Pinpoint the cell where the given text exists, returning its (x, y) midpoint coordinate. 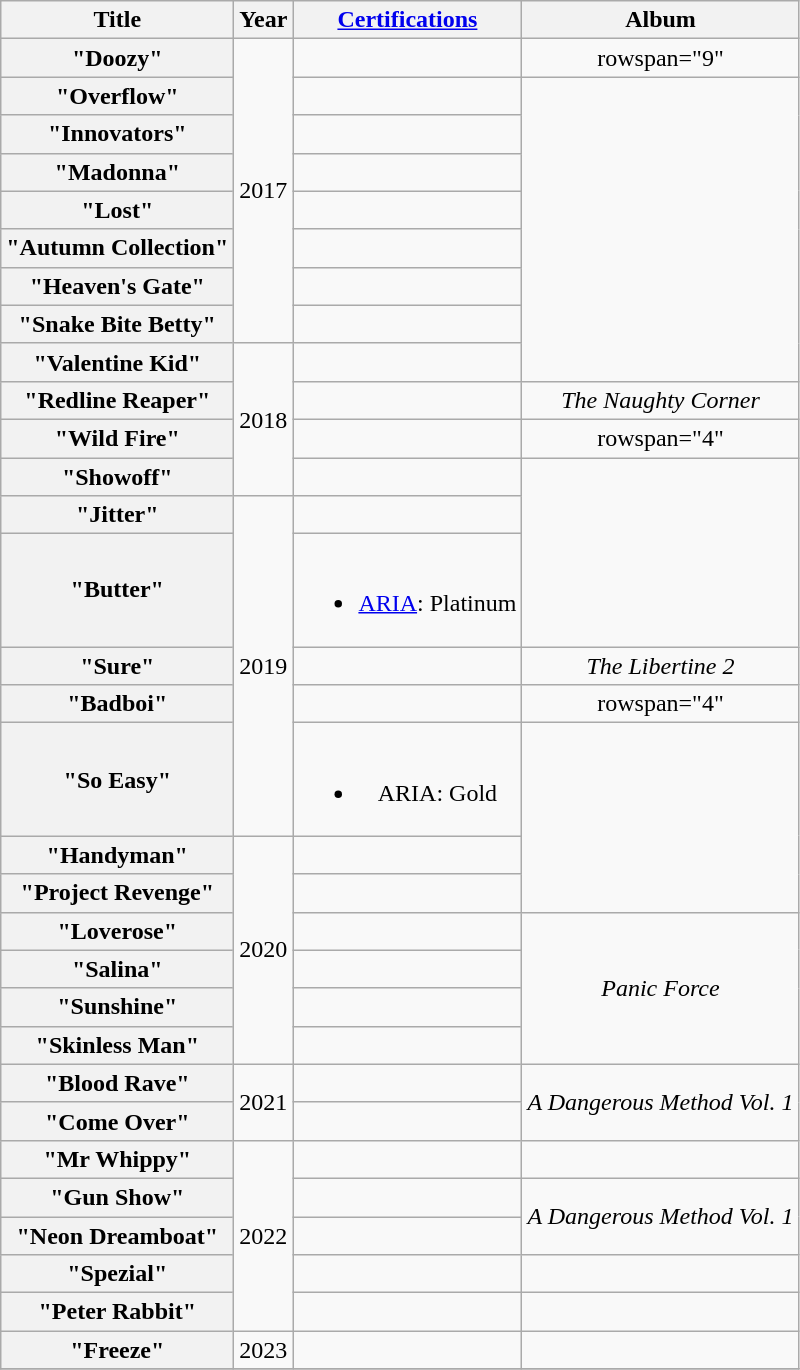
Album (660, 20)
2017 (264, 191)
"Blood Rave" (118, 1083)
ARIA: Gold (408, 780)
"Sure" (118, 666)
"Come Over" (118, 1121)
2020 (264, 950)
Title (118, 20)
"Showoff" (118, 477)
"Skinless Man" (118, 1045)
"Loverose" (118, 931)
The Libertine 2 (660, 666)
"Badboi" (118, 704)
"Handyman" (118, 855)
"Mr Whippy" (118, 1159)
"Peter Rabbit" (118, 1312)
"Gun Show" (118, 1197)
"Overflow" (118, 96)
"Freeze" (118, 1350)
Panic Force (660, 988)
"Doozy" (118, 58)
"Heaven's Gate" (118, 286)
"Autumn Collection" (118, 248)
Certifications (408, 20)
"Sunshine" (118, 1007)
"So Easy" (118, 780)
"Jitter" (118, 515)
"Spezial" (118, 1274)
"Innovators" (118, 134)
2019 (264, 666)
"Salina" (118, 969)
"Snake Bite Betty" (118, 324)
2023 (264, 1350)
"Valentine Kid" (118, 362)
"Wild Fire" (118, 438)
"Lost" (118, 210)
rowspan="9" (660, 58)
ARIA: Platinum (408, 590)
"Butter" (118, 590)
2021 (264, 1102)
2022 (264, 1235)
2018 (264, 419)
"Neon Dreamboat" (118, 1235)
"Redline Reaper" (118, 400)
The Naughty Corner (660, 400)
Year (264, 20)
"Project Revenge" (118, 893)
"Madonna" (118, 172)
